Provide the (X, Y) coordinate of the cell's center where the given text is located.  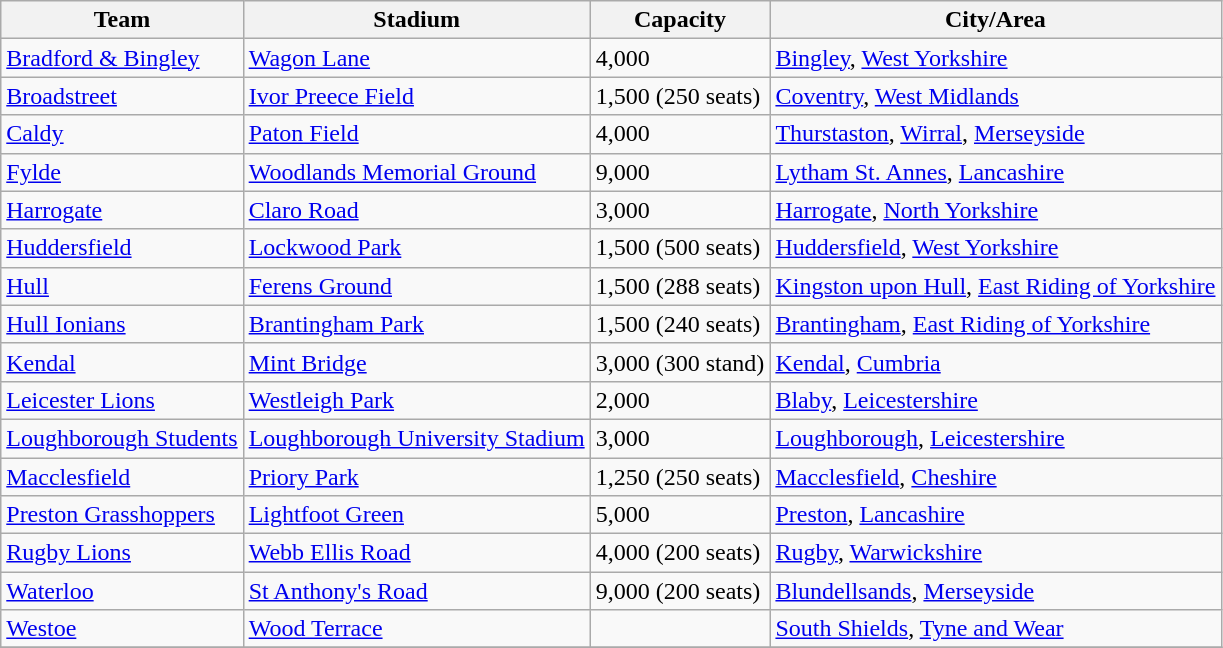
Loughborough Students (122, 438)
Lytham St. Annes, Lancashire (996, 172)
Loughborough, Leicestershire (996, 438)
Bradford & Bingley (122, 58)
Stadium (416, 20)
Broadstreet (122, 96)
Harrogate (122, 210)
Ivor Preece Field (416, 96)
Wagon Lane (416, 58)
Waterloo (122, 591)
Huddersfield, West Yorkshire (996, 248)
Macclesfield (122, 477)
Leicester Lions (122, 400)
Fylde (122, 172)
Ferens Ground (416, 286)
Rugby Lions (122, 553)
Webb Ellis Road (416, 553)
Thurstaston, Wirral, Merseyside (996, 134)
Wood Terrace (416, 629)
Woodlands Memorial Ground (416, 172)
Claro Road (416, 210)
Team (122, 20)
Kendal, Cumbria (996, 362)
Brantingham, East Riding of Yorkshire (996, 324)
Coventry, West Midlands (996, 96)
Blundellsands, Merseyside (996, 591)
Loughborough University Stadium (416, 438)
Brantingham Park (416, 324)
Capacity (680, 20)
Bingley, West Yorkshire (996, 58)
2,000 (680, 400)
9,000 (680, 172)
1,500 (500 seats) (680, 248)
Preston Grasshoppers (122, 515)
Preston, Lancashire (996, 515)
City/Area (996, 20)
4,000 (200 seats) (680, 553)
Mint Bridge (416, 362)
Hull Ionians (122, 324)
Rugby, Warwickshire (996, 553)
Blaby, Leicestershire (996, 400)
Priory Park (416, 477)
Harrogate, North Yorkshire (996, 210)
1,250 (250 seats) (680, 477)
Westoe (122, 629)
1,500 (240 seats) (680, 324)
5,000 (680, 515)
Paton Field (416, 134)
1,500 (250 seats) (680, 96)
Kendal (122, 362)
1,500 (288 seats) (680, 286)
South Shields, Tyne and Wear (996, 629)
Macclesfield, Cheshire (996, 477)
3,000 (300 stand) (680, 362)
Hull (122, 286)
Lockwood Park (416, 248)
Caldy (122, 134)
9,000 (200 seats) (680, 591)
Westleigh Park (416, 400)
Lightfoot Green (416, 515)
Huddersfield (122, 248)
St Anthony's Road (416, 591)
Kingston upon Hull, East Riding of Yorkshire (996, 286)
